Identify which cell holds the provided text, then report its (x, y) central coordinate. 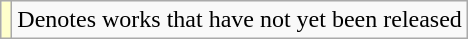
Denotes works that have not yet been released (240, 20)
